Pinpoint the cell where the given text exists, returning its (X, Y) midpoint coordinate. 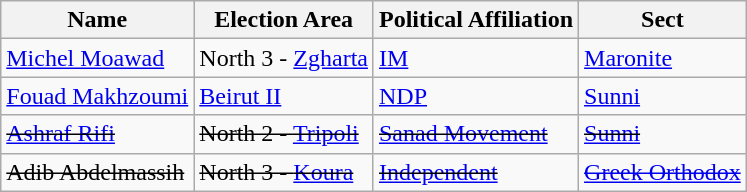
Maronite (663, 58)
NDP (476, 96)
North 2 - Tripoli (284, 134)
Political Affiliation (476, 20)
Name (98, 20)
Michel Moawad (98, 58)
North 3 - Zgharta (284, 58)
Sanad Movement (476, 134)
IM (476, 58)
Election Area (284, 20)
Fouad Makhzoumi (98, 96)
Adib Abdelmassih (98, 172)
Greek Orthodox (663, 172)
Beirut II (284, 96)
Independent (476, 172)
North 3 - Koura (284, 172)
Ashraf Rifi (98, 134)
Sect (663, 20)
